Provide the (X, Y) coordinate of the cell's center where the given text is located.  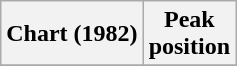
Peakposition (189, 34)
Chart (1982) (72, 34)
